Return [X, Y] of the center of cell containing provided text 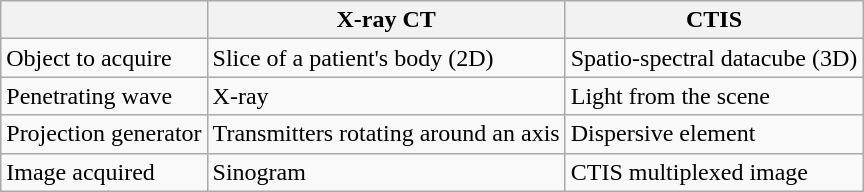
X-ray CT [386, 20]
Sinogram [386, 172]
Spatio-spectral datacube (3D) [714, 58]
Light from the scene [714, 96]
Slice of a patient's body (2D) [386, 58]
Image acquired [104, 172]
Transmitters rotating around an axis [386, 134]
Object to acquire [104, 58]
X-ray [386, 96]
CTIS multiplexed image [714, 172]
Dispersive element [714, 134]
Penetrating wave [104, 96]
Projection generator [104, 134]
CTIS [714, 20]
